Determine the (X, Y) coordinate at the center of the cell enclosing the given text.  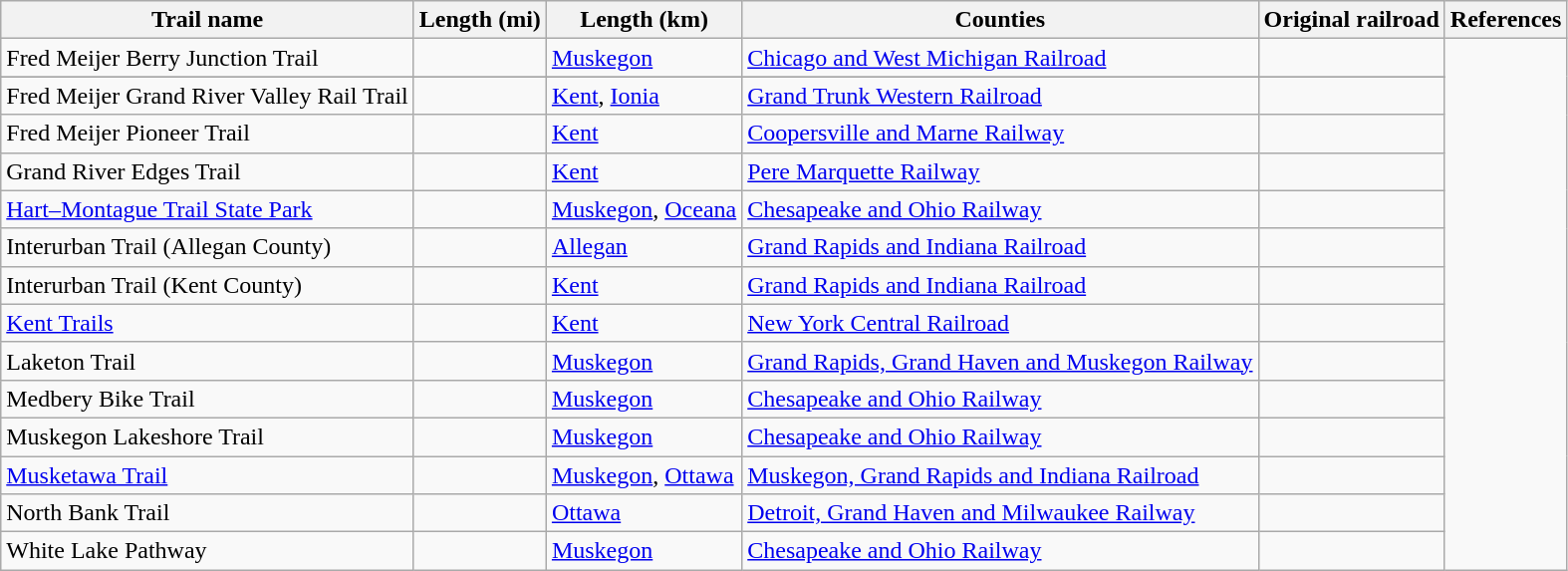
Kent Trails (207, 323)
Counties (1000, 20)
Detroit, Grand Haven and Milwaukee Railway (1000, 513)
White Lake Pathway (207, 551)
References (1506, 20)
Kent, Ionia (644, 96)
Muskegon, Grand Rapids and Indiana Railroad (1000, 475)
Fred Meijer Pioneer Trail (207, 134)
Laketon Trail (207, 361)
New York Central Railroad (1000, 323)
Medbery Bike Trail (207, 399)
Pere Marquette Railway (1000, 171)
Coopersville and Marne Railway (1000, 134)
Length (mi) (480, 20)
Muskegon Lakeshore Trail (207, 436)
Muskegon, Oceana (644, 209)
Original railroad (1351, 20)
Grand River Edges Trail (207, 171)
Ottawa (644, 513)
North Bank Trail (207, 513)
Musketawa Trail (207, 475)
Interurban Trail (Kent County) (207, 285)
Muskegon, Ottawa (644, 475)
Chicago and West Michigan Railroad (1000, 58)
Allegan (644, 247)
Grand Trunk Western Railroad (1000, 96)
Grand Rapids, Grand Haven and Muskegon Railway (1000, 361)
Fred Meijer Berry Junction Trail (207, 58)
Trail name (207, 20)
Hart–Montague Trail State Park (207, 209)
Interurban Trail (Allegan County) (207, 247)
Fred Meijer Grand River Valley Rail Trail (207, 96)
Length (km) (644, 20)
